Scan for the cell matching the given text and deliver its (x, y) coordinate at center. 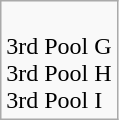
3rd Pool G 3rd Pool H 3rd Pool I (59, 60)
